Scan for the cell matching the given text and deliver its [X, Y] coordinate at center. 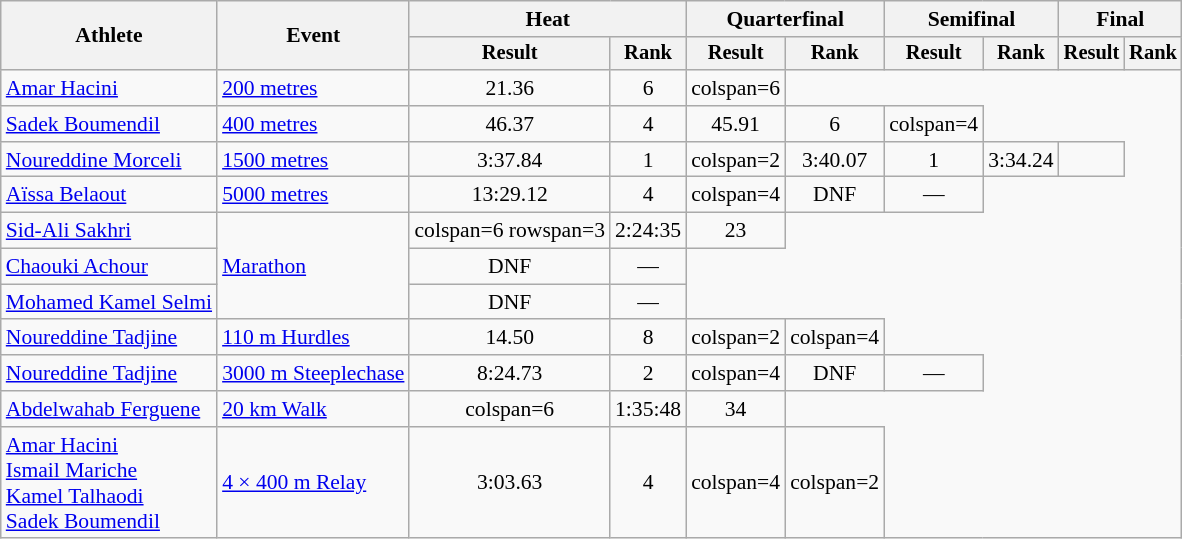
34 [736, 409]
400 metres [313, 124]
Noureddine Morceli [109, 160]
46.37 [510, 124]
3:37.84 [510, 160]
8:24.73 [510, 373]
Sid-Ali Sakhri [109, 231]
20 km Walk [313, 409]
Abdelwahab Ferguene [109, 409]
Heat [548, 19]
2:24:35 [648, 231]
200 metres [313, 88]
Athlete [109, 36]
110 m Hurdles [313, 338]
8 [648, 338]
21.36 [510, 88]
4 × 400 m Relay [313, 483]
Aïssa Belaout [109, 195]
2 [648, 373]
Amar Hacini [109, 88]
45.91 [736, 124]
colspan=6 rowspan=3 [510, 231]
1:35:48 [648, 409]
3:40.07 [834, 160]
Mohamed Kamel Selmi [109, 302]
5000 metres [313, 195]
3:34.24 [1020, 160]
Marathon [313, 266]
Quarterfinal [785, 19]
14.50 [510, 338]
3000 m Steeplechase [313, 373]
Semifinal [972, 19]
Final [1120, 19]
3:03.63 [510, 483]
Amar HaciniIsmail MaricheKamel TalhaodiSadek Boumendil [109, 483]
23 [736, 231]
Sadek Boumendil [109, 124]
13:29.12 [510, 195]
Chaouki Achour [109, 267]
1500 metres [313, 160]
Event [313, 36]
